Find where the given text appears and provide that cell's center as [X, Y] coordinate. 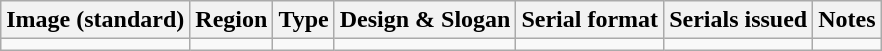
Region [232, 20]
Serial format [590, 20]
Design & Slogan [425, 20]
Notes [847, 20]
Type [304, 20]
Serials issued [738, 20]
Image (standard) [96, 20]
